Output the [x, y] coordinate of the center of the cell containing the given text.  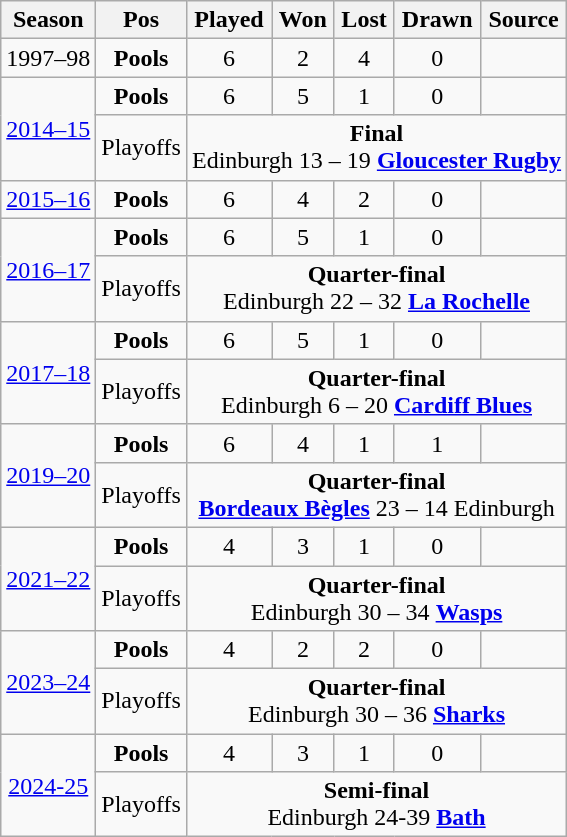
Drawn [438, 20]
Quarter-final Edinburgh 30 – 34 Wasps [376, 598]
Source [523, 20]
2015–16 [48, 199]
2016–17 [48, 270]
2021–22 [48, 578]
FinalEdinburgh 13 – 19 Gloucester Rugby [376, 148]
Season [48, 20]
Pos [142, 20]
2019–20 [48, 476]
Quarter-final Edinburgh 6 – 20 Cardiff Blues [376, 392]
2023–24 [48, 682]
1997–98 [48, 58]
2024-25 [48, 786]
Quarter-final Edinburgh 22 – 32 La Rochelle [376, 288]
Quarter-final Bordeaux Bègles 23 – 14 Edinburgh [376, 494]
Lost [364, 20]
Semi-final Edinburgh 24-39 Bath [376, 804]
Won [304, 20]
2017–18 [48, 372]
Played [228, 20]
2014–15 [48, 128]
Quarter-final Edinburgh 30 – 36 Sharks [376, 702]
